Pinpoint the cell where the given text exists, returning its (x, y) midpoint coordinate. 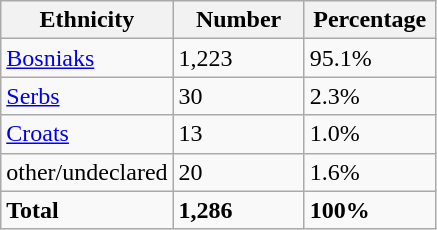
Ethnicity (87, 20)
1.6% (370, 172)
1,223 (238, 58)
Percentage (370, 20)
Total (87, 210)
other/undeclared (87, 172)
1,286 (238, 210)
Croats (87, 134)
2.3% (370, 96)
Number (238, 20)
1.0% (370, 134)
Serbs (87, 96)
100% (370, 210)
Bosniaks (87, 58)
20 (238, 172)
95.1% (370, 58)
13 (238, 134)
30 (238, 96)
